Identify which cell holds the provided text, then report its [X, Y] central coordinate. 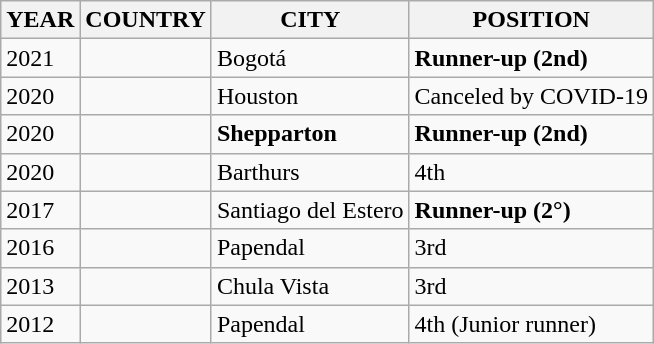
Houston [310, 96]
Chula Vista [310, 286]
Bogotá [310, 58]
2017 [40, 210]
4th (Junior runner) [531, 324]
2012 [40, 324]
4th [531, 172]
2016 [40, 248]
YEAR [40, 20]
2021 [40, 58]
Runner-up (2°) [531, 210]
Canceled by COVID-19 [531, 96]
Barthurs [310, 172]
CITY [310, 20]
Shepparton [310, 134]
COUNTRY [146, 20]
Santiago del Estero [310, 210]
POSITION [531, 20]
2013 [40, 286]
